Locate the cell with the specified text and output its (x, y) center coordinate. 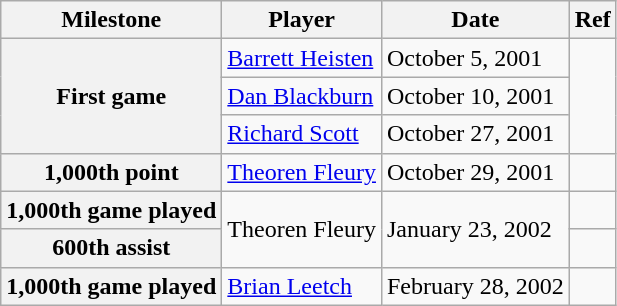
1,000th point (112, 172)
October 27, 2001 (475, 134)
Player (302, 20)
Ref (592, 20)
January 23, 2002 (475, 229)
Dan Blackburn (302, 96)
First game (112, 96)
October 29, 2001 (475, 172)
Date (475, 20)
February 28, 2002 (475, 286)
600th assist (112, 248)
Brian Leetch (302, 286)
October 10, 2001 (475, 96)
October 5, 2001 (475, 58)
Milestone (112, 20)
Richard Scott (302, 134)
Barrett Heisten (302, 58)
